For the text-containing cell, return its midpoint in (X, Y) coordinate format. 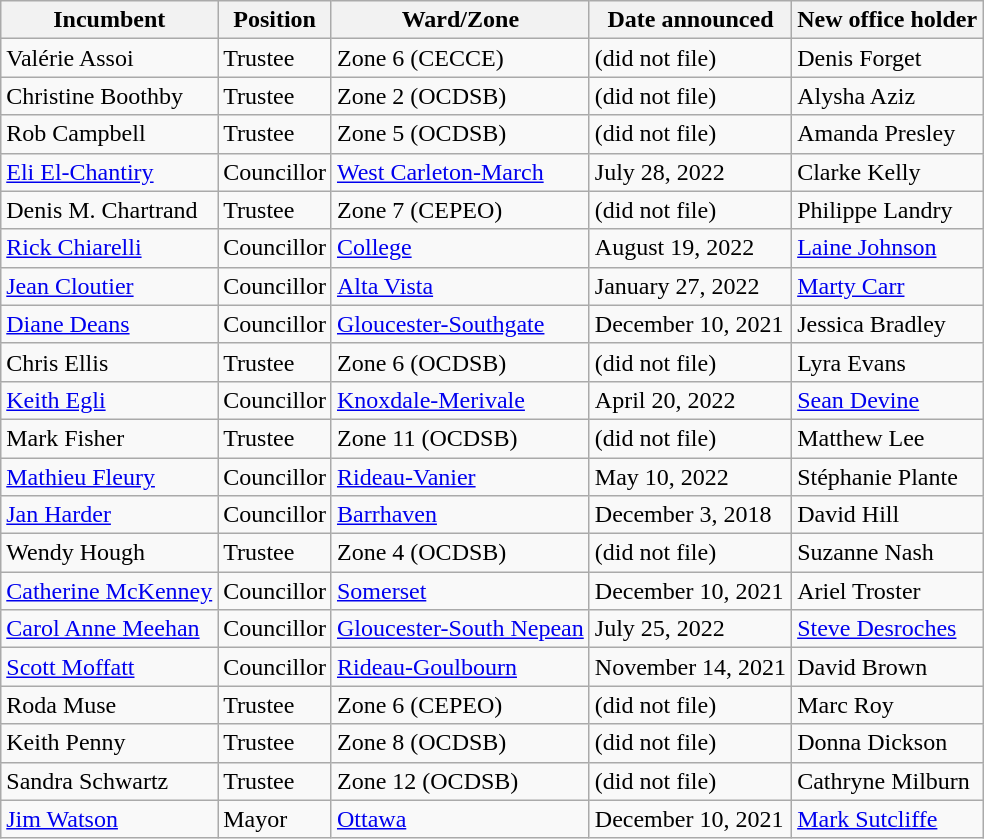
July 28, 2022 (690, 172)
Zone 11 (OCDSB) (460, 438)
Eli El-Chantiry (110, 172)
Cathryne Milburn (888, 781)
Carol Anne Meehan (110, 629)
Alysha Aziz (888, 96)
Christine Boothby (110, 96)
David Brown (888, 667)
Mayor (275, 819)
Jean Cloutier (110, 286)
Gloucester-South Nepean (460, 629)
Matthew Lee (888, 438)
College (460, 248)
Marty Carr (888, 286)
Zone 7 (CEPEO) (460, 210)
Somerset (460, 591)
Zone 4 (OCDSB) (460, 553)
Zone 6 (OCDSB) (460, 362)
Keith Egli (110, 400)
Ottawa (460, 819)
Gloucester-Southgate (460, 324)
Position (275, 20)
Jessica Bradley (888, 324)
Roda Muse (110, 705)
New office holder (888, 20)
Diane Deans (110, 324)
Laine Johnson (888, 248)
Ward/Zone (460, 20)
April 20, 2022 (690, 400)
Denis M. Chartrand (110, 210)
Knoxdale-Merivale (460, 400)
Rideau-Vanier (460, 477)
Clarke Kelly (888, 172)
January 27, 2022 (690, 286)
November 14, 2021 (690, 667)
Rideau-Goulbourn (460, 667)
Incumbent (110, 20)
May 10, 2022 (690, 477)
July 25, 2022 (690, 629)
Scott Moffatt (110, 667)
Lyra Evans (888, 362)
Denis Forget (888, 58)
Zone 6 (CECCE) (460, 58)
Chris Ellis (110, 362)
David Hill (888, 515)
Jan Harder (110, 515)
Zone 8 (OCDSB) (460, 743)
Marc Roy (888, 705)
Sandra Schwartz (110, 781)
Catherine McKenney (110, 591)
Stéphanie Plante (888, 477)
Donna Dickson (888, 743)
August 19, 2022 (690, 248)
Mark Sutcliffe (888, 819)
West Carleton-March (460, 172)
Zone 6 (CEPEO) (460, 705)
Mathieu Fleury (110, 477)
Zone 12 (OCDSB) (460, 781)
Jim Watson (110, 819)
Rick Chiarelli (110, 248)
Suzanne Nash (888, 553)
Valérie Assoi (110, 58)
Barrhaven (460, 515)
Keith Penny (110, 743)
Zone 5 (OCDSB) (460, 134)
Philippe Landry (888, 210)
Date announced (690, 20)
Wendy Hough (110, 553)
December 3, 2018 (690, 515)
Mark Fisher (110, 438)
Sean Devine (888, 400)
Ariel Troster (888, 591)
Rob Campbell (110, 134)
Zone 2 (OCDSB) (460, 96)
Amanda Presley (888, 134)
Steve Desroches (888, 629)
Alta Vista (460, 286)
